Locate the cell with the specified text and output its (X, Y) center coordinate. 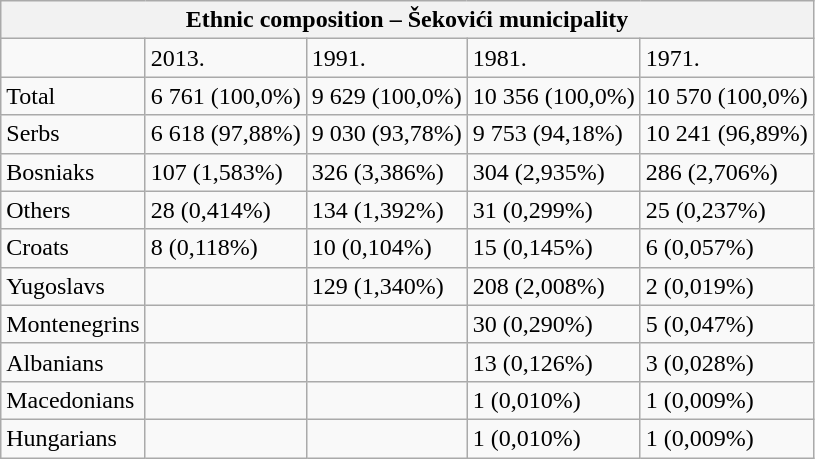
8 (0,118%) (226, 248)
10 241 (96,89%) (726, 134)
6 618 (97,88%) (226, 134)
30 (0,290%) (554, 324)
1971. (726, 58)
Macedonians (73, 400)
9 030 (93,78%) (386, 134)
31 (0,299%) (554, 210)
Montenegrins (73, 324)
5 (0,047%) (726, 324)
326 (3,386%) (386, 172)
6 761 (100,0%) (226, 96)
9 753 (94,18%) (554, 134)
Bosniaks (73, 172)
286 (2,706%) (726, 172)
10 570 (100,0%) (726, 96)
Serbs (73, 134)
10 (0,104%) (386, 248)
134 (1,392%) (386, 210)
Ethnic composition – Šekovići municipality (408, 20)
1981. (554, 58)
9 629 (100,0%) (386, 96)
2013. (226, 58)
10 356 (100,0%) (554, 96)
Others (73, 210)
15 (0,145%) (554, 248)
13 (0,126%) (554, 362)
107 (1,583%) (226, 172)
1991. (386, 58)
208 (2,008%) (554, 286)
Albanians (73, 362)
Yugoslavs (73, 286)
6 (0,057%) (726, 248)
Hungarians (73, 438)
25 (0,237%) (726, 210)
Total (73, 96)
Croats (73, 248)
3 (0,028%) (726, 362)
129 (1,340%) (386, 286)
2 (0,019%) (726, 286)
28 (0,414%) (226, 210)
304 (2,935%) (554, 172)
